Provide the [X, Y] coordinate of the cell's center where the given text is located.  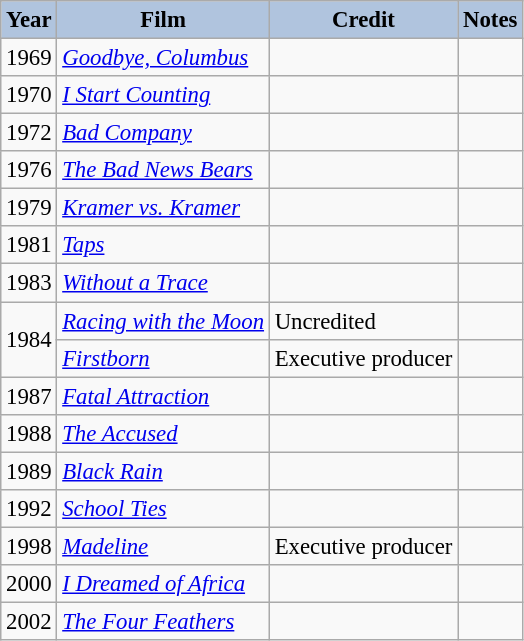
Racing with the Moon [163, 321]
The Accused [163, 433]
1998 [29, 546]
Bad Company [163, 133]
The Four Feathers [163, 621]
1984 [29, 340]
Goodbye, Columbus [163, 58]
Madeline [163, 546]
1989 [29, 471]
2000 [29, 584]
1981 [29, 245]
1983 [29, 283]
1979 [29, 208]
I Dreamed of Africa [163, 584]
I Start Counting [163, 95]
Taps [163, 245]
1972 [29, 133]
1992 [29, 509]
Black Rain [163, 471]
2002 [29, 621]
1970 [29, 95]
1987 [29, 396]
Film [163, 20]
School Ties [163, 509]
Kramer vs. Kramer [163, 208]
Year [29, 20]
Uncredited [363, 321]
Without a Trace [163, 283]
Fatal Attraction [163, 396]
Credit [363, 20]
1969 [29, 58]
Notes [490, 20]
The Bad News Bears [163, 170]
Firstborn [163, 358]
1976 [29, 170]
1988 [29, 433]
